Return (X, Y) of the center of cell containing provided text 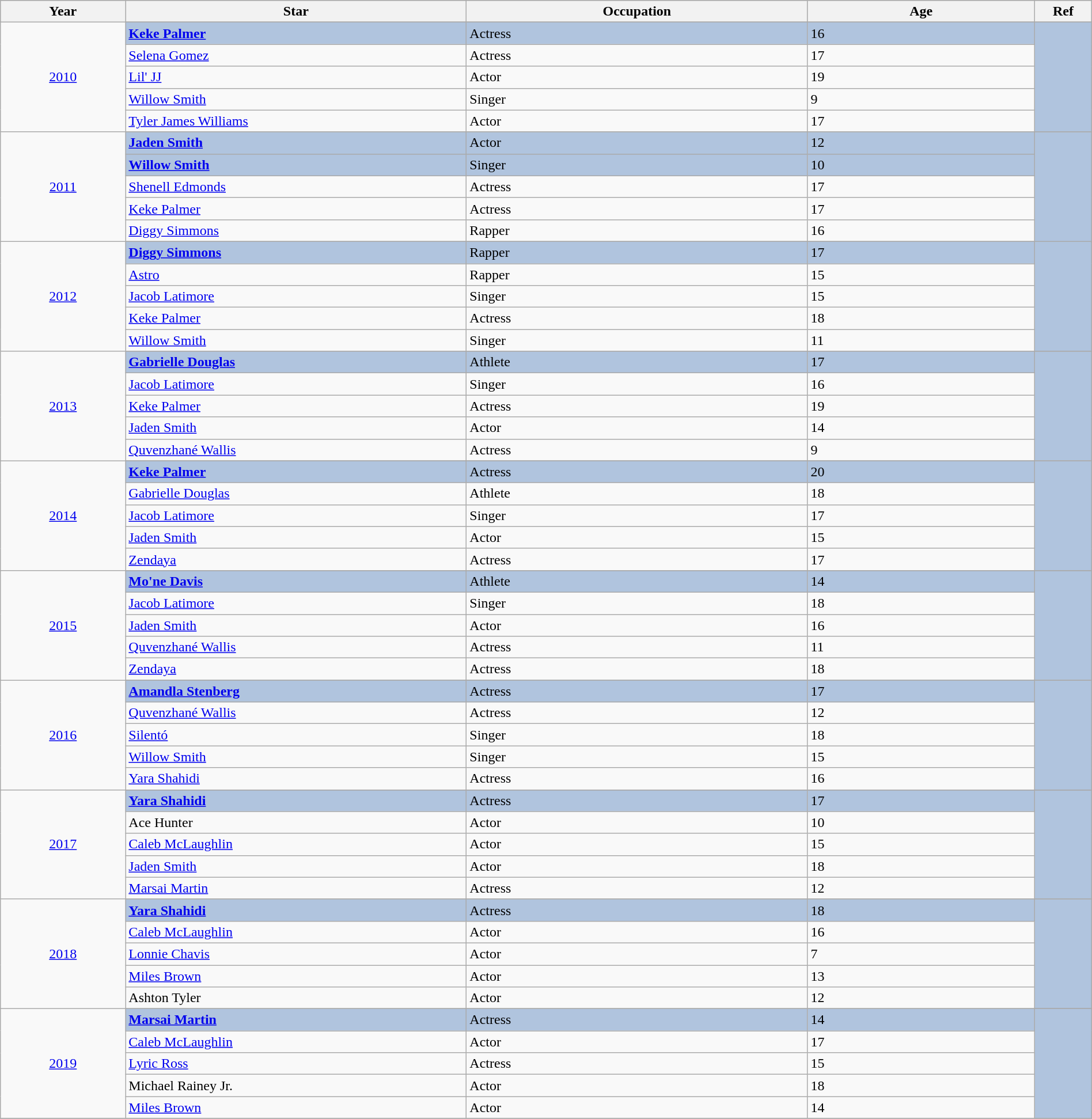
Shenell Edmonds (296, 187)
2017 (63, 844)
13 (922, 976)
2018 (63, 954)
Lyric Ross (296, 1064)
Lil' JJ (296, 77)
2010 (63, 77)
Tyler James Williams (296, 121)
Selena Gomez (296, 55)
Silentó (296, 735)
Star (296, 12)
Year (63, 12)
Lonnie Chavis (296, 954)
2011 (63, 187)
2015 (63, 625)
2012 (63, 296)
Mo'ne Davis (296, 581)
2014 (63, 515)
Occupation (637, 12)
2013 (63, 406)
Ace Hunter (296, 822)
7 (922, 954)
Ref (1063, 12)
Astro (296, 275)
Ashton Tyler (296, 998)
2019 (63, 1064)
20 (922, 472)
Age (922, 12)
Michael Rainey Jr. (296, 1086)
2016 (63, 735)
Amandla Stenberg (296, 691)
